Find where the given text appears and provide that cell's center as [x, y] coordinate. 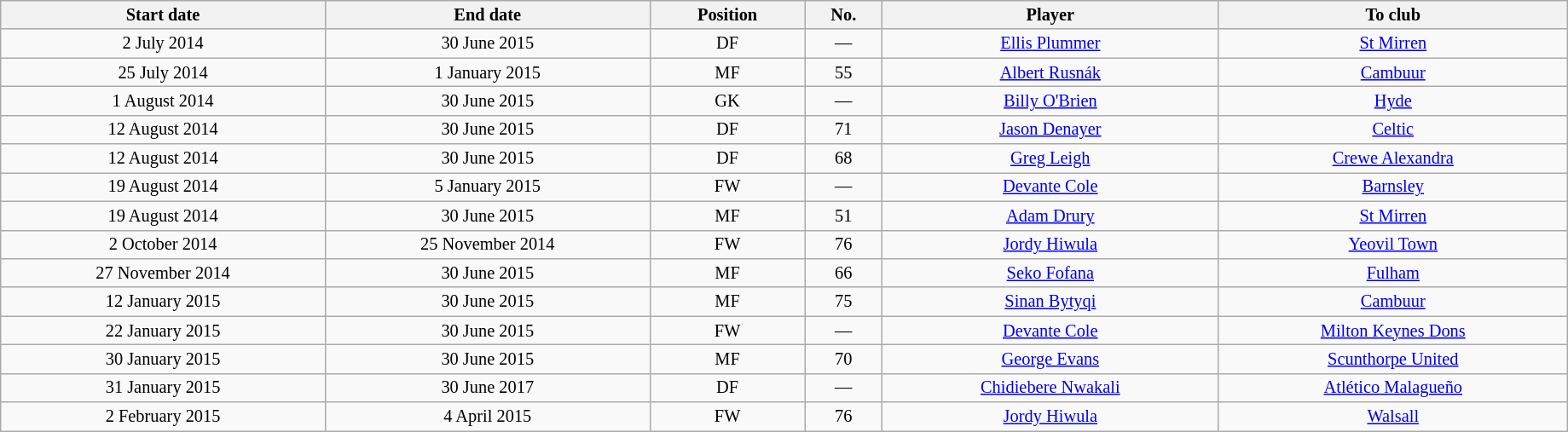
4 April 2015 [488, 417]
1 August 2014 [164, 101]
Start date [164, 14]
Sinan Bytyqi [1050, 302]
30 January 2015 [164, 359]
51 [843, 216]
Atlético Malagueño [1393, 388]
2 February 2015 [164, 417]
1 January 2015 [488, 72]
GK [727, 101]
Barnsley [1393, 187]
31 January 2015 [164, 388]
Hyde [1393, 101]
To club [1393, 14]
Ellis Plummer [1050, 43]
End date [488, 14]
Scunthorpe United [1393, 359]
Chidiebere Nwakali [1050, 388]
22 January 2015 [164, 331]
Yeovil Town [1393, 245]
Walsall [1393, 417]
5 January 2015 [488, 187]
Crewe Alexandra [1393, 158]
Billy O'Brien [1050, 101]
Seko Fofana [1050, 273]
Player [1050, 14]
66 [843, 273]
Greg Leigh [1050, 158]
Albert Rusnák [1050, 72]
Fulham [1393, 273]
71 [843, 130]
Position [727, 14]
55 [843, 72]
12 January 2015 [164, 302]
2 July 2014 [164, 43]
30 June 2017 [488, 388]
Adam Drury [1050, 216]
2 October 2014 [164, 245]
Milton Keynes Dons [1393, 331]
70 [843, 359]
25 November 2014 [488, 245]
Jason Denayer [1050, 130]
27 November 2014 [164, 273]
25 July 2014 [164, 72]
Celtic [1393, 130]
68 [843, 158]
No. [843, 14]
George Evans [1050, 359]
75 [843, 302]
